Find where the given text appears and provide that cell's center as [X, Y] coordinate. 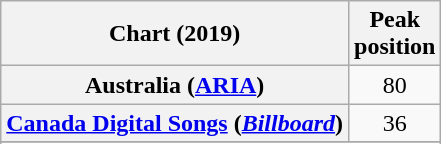
36 [395, 123]
Chart (2019) [175, 34]
Peakposition [395, 34]
80 [395, 85]
Canada Digital Songs (Billboard) [175, 123]
Australia (ARIA) [175, 85]
